From the cell containing the given text, extract its center point as (x, y) coordinate. 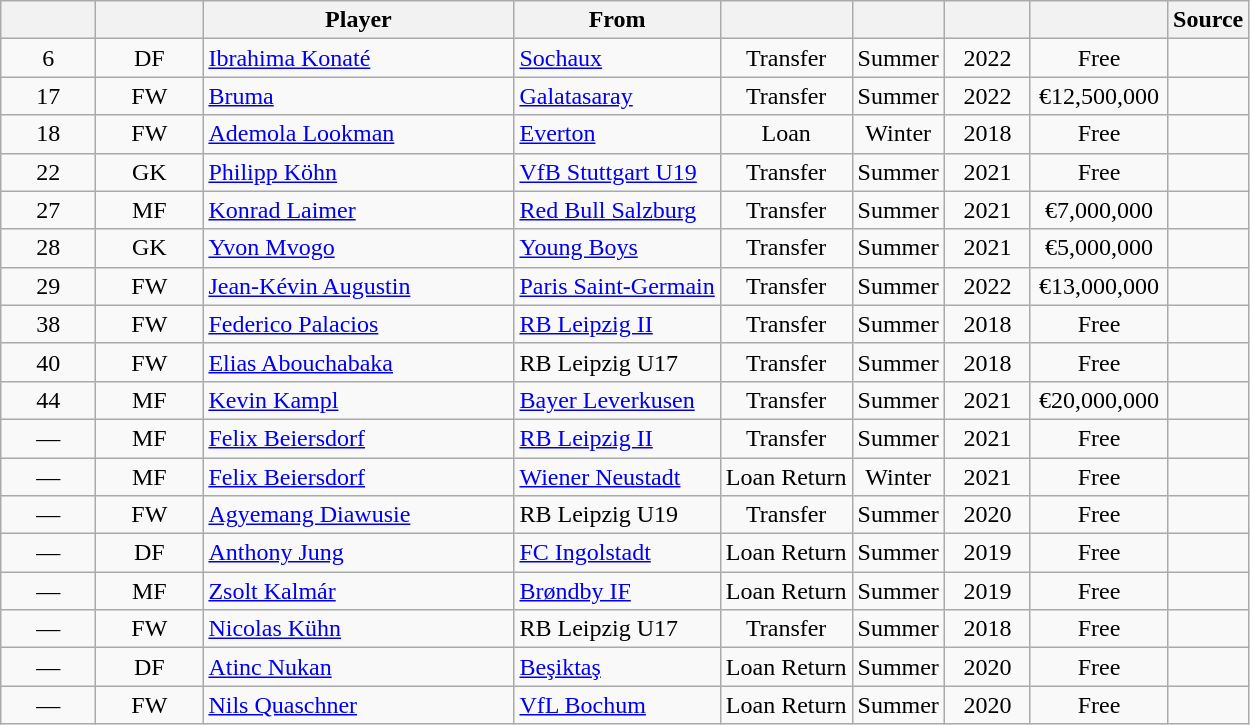
17 (48, 96)
Agyemang Diawusie (358, 515)
Player (358, 20)
Philipp Köhn (358, 172)
Bayer Leverkusen (617, 400)
44 (48, 400)
VfL Bochum (617, 705)
Ademola Lookman (358, 134)
Nils Quaschner (358, 705)
18 (48, 134)
Brøndby IF (617, 591)
Everton (617, 134)
28 (48, 248)
€13,000,000 (1098, 286)
RB Leipzig U19 (617, 515)
Sochaux (617, 58)
€20,000,000 (1098, 400)
Nicolas Kühn (358, 629)
Wiener Neustadt (617, 477)
Loan (786, 134)
€5,000,000 (1098, 248)
Red Bull Salzburg (617, 210)
Elias Abouchabaka (358, 362)
Atinc Nukan (358, 667)
Anthony Jung (358, 553)
Jean-Kévin Augustin (358, 286)
VfB Stuttgart U19 (617, 172)
Yvon Mvogo (358, 248)
FC Ingolstadt (617, 553)
Beşiktaş (617, 667)
Zsolt Kalmár (358, 591)
Young Boys (617, 248)
Kevin Kampl (358, 400)
Galatasaray (617, 96)
Bruma (358, 96)
Source (1208, 20)
29 (48, 286)
27 (48, 210)
Konrad Laimer (358, 210)
Paris Saint-Germain (617, 286)
6 (48, 58)
From (617, 20)
40 (48, 362)
38 (48, 324)
€7,000,000 (1098, 210)
Federico Palacios (358, 324)
22 (48, 172)
Ibrahima Konaté (358, 58)
€12,500,000 (1098, 96)
